Pinpoint the cell where the given text exists, returning its (X, Y) midpoint coordinate. 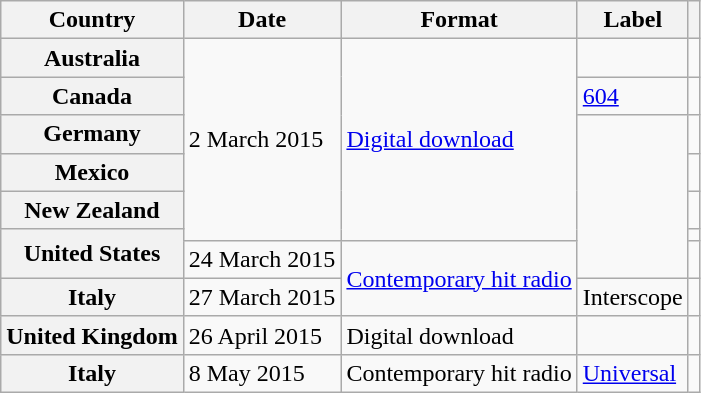
Label (632, 20)
26 April 2015 (262, 335)
27 March 2015 (262, 297)
24 March 2015 (262, 259)
Interscope (632, 297)
Date (262, 20)
Mexico (92, 172)
Country (92, 20)
New Zealand (92, 210)
2 March 2015 (262, 140)
Canada (92, 96)
United Kingdom (92, 335)
Format (459, 20)
United States (92, 254)
604 (632, 96)
8 May 2015 (262, 373)
Universal (632, 373)
Germany (92, 134)
Australia (92, 58)
